Locate the cell with the specified text and output its [X, Y] center coordinate. 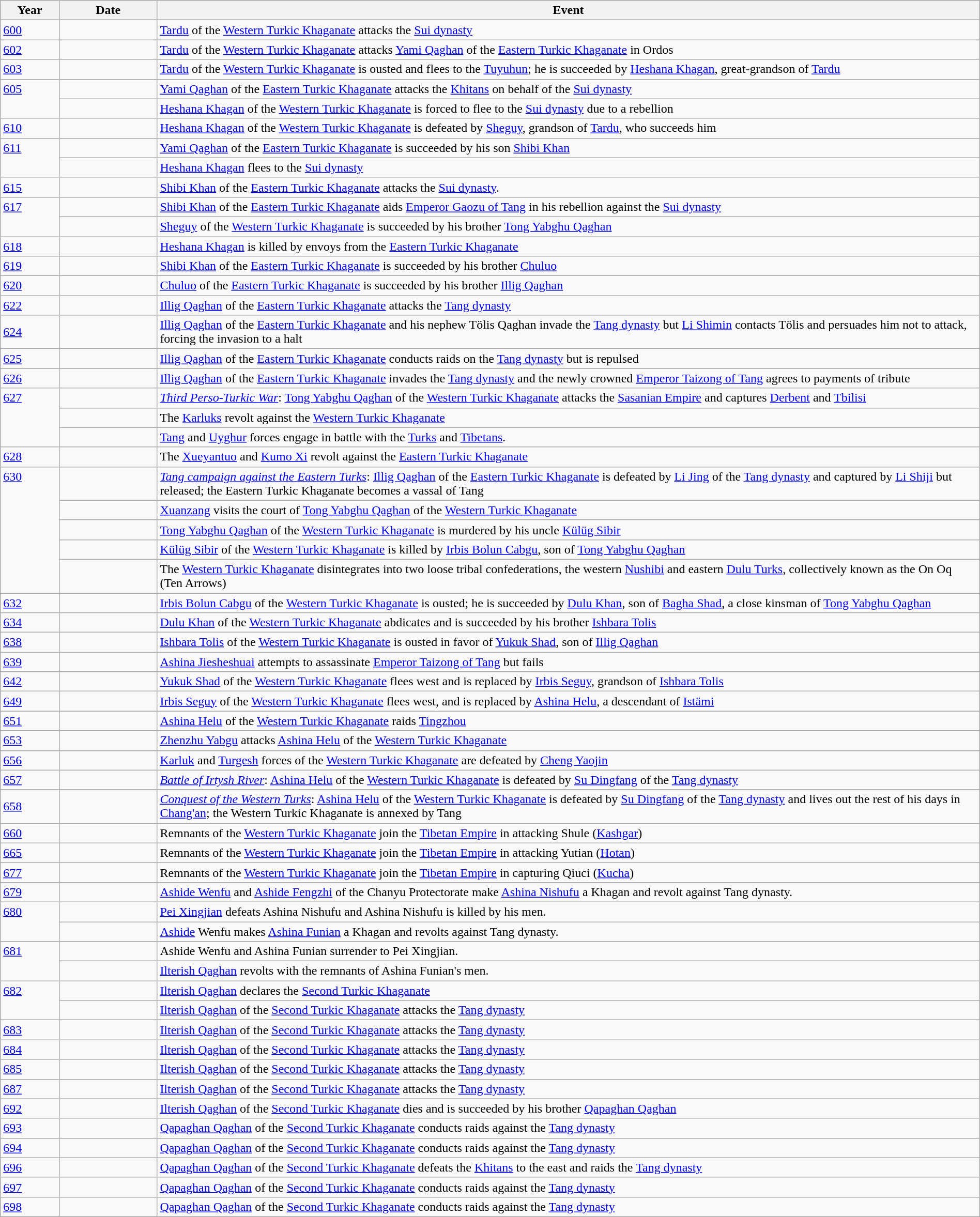
683 [30, 1030]
625 [30, 359]
680 [30, 921]
697 [30, 1187]
Shibi Khan of the Eastern Turkic Khaganate aids Emperor Gaozu of Tang in his rebellion against the Sui dynasty [569, 207]
Heshana Khagan flees to the Sui dynasty [569, 167]
642 [30, 682]
Sheguy of the Western Turkic Khaganate is succeeded by his brother Tong Yabghu Qaghan [569, 226]
Yukuk Shad of the Western Turkic Khaganate flees west and is replaced by Irbis Seguy, grandson of Ishbara Tolis [569, 682]
681 [30, 961]
Ashina Helu of the Western Turkic Khaganate raids Tingzhou [569, 721]
Ashide Wenfu and Ashide Fengzhi of the Chanyu Protectorate make Ashina Nishufu a Khagan and revolt against Tang dynasty. [569, 892]
626 [30, 378]
657 [30, 780]
The Xueyantuo and Kumo Xi revolt against the Eastern Turkic Khaganate [569, 457]
611 [30, 158]
610 [30, 128]
677 [30, 872]
Shibi Khan of the Eastern Turkic Khaganate attacks the Sui dynasty. [569, 187]
Ashide Wenfu makes Ashina Funian a Khagan and revolts against Tang dynasty. [569, 932]
Külüg Sibir of the Western Turkic Khaganate is killed by Irbis Bolun Cabgu, son of Tong Yabghu Qaghan [569, 549]
Heshana Khagan of the Western Turkic Khaganate is forced to flee to the Sui dynasty due to a rebellion [569, 109]
Ilterish Qaghan of the Second Turkic Khaganate dies and is succeeded by his brother Qapaghan Qaghan [569, 1108]
Event [569, 10]
698 [30, 1207]
Chuluo of the Eastern Turkic Khaganate is succeeded by his brother Illig Qaghan [569, 286]
624 [30, 332]
632 [30, 603]
Tardu of the Western Turkic Khaganate attacks Yami Qaghan of the Eastern Turkic Khaganate in Ordos [569, 50]
630 [30, 530]
Remnants of the Western Turkic Khaganate join the Tibetan Empire in capturing Qiuci (Kucha) [569, 872]
605 [30, 99]
627 [30, 418]
Third Perso-Turkic War: Tong Yabghu Qaghan of the Western Turkic Khaganate attacks the Sasanian Empire and captures Derbent and Tbilisi [569, 398]
The Karluks revolt against the Western Turkic Khaganate [569, 418]
622 [30, 305]
Tardu of the Western Turkic Khaganate is ousted and flees to the Tuyuhun; he is succeeded by Heshana Khagan, great-grandson of Tardu [569, 69]
620 [30, 286]
Ilterish Qaghan revolts with the remnants of Ashina Funian's men. [569, 971]
Irbis Bolun Cabgu of the Western Turkic Khaganate is ousted; he is succeeded by Dulu Khan, son of Bagha Shad, a close kinsman of Tong Yabghu Qaghan [569, 603]
653 [30, 741]
649 [30, 701]
Illig Qaghan of the Eastern Turkic Khaganate invades the Tang dynasty and the newly crowned Emperor Taizong of Tang agrees to payments of tribute [569, 378]
696 [30, 1167]
Illig Qaghan of the Eastern Turkic Khaganate attacks the Tang dynasty [569, 305]
658 [30, 806]
Year [30, 10]
665 [30, 853]
Remnants of the Western Turkic Khaganate join the Tibetan Empire in attacking Shule (Kashgar) [569, 833]
656 [30, 760]
Zhenzhu Yabgu attacks Ashina Helu of the Western Turkic Khaganate [569, 741]
Ishbara Tolis of the Western Turkic Khaganate is ousted in favor of Yukuk Shad, son of Illig Qaghan [569, 642]
638 [30, 642]
Remnants of the Western Turkic Khaganate join the Tibetan Empire in attacking Yutian (Hotan) [569, 853]
Yami Qaghan of the Eastern Turkic Khaganate attacks the Khitans on behalf of the Sui dynasty [569, 89]
Date [108, 10]
685 [30, 1069]
600 [30, 30]
684 [30, 1050]
Pei Xingjian defeats Ashina Nishufu and Ashina Nishufu is killed by his men. [569, 912]
694 [30, 1148]
639 [30, 662]
618 [30, 247]
651 [30, 721]
Illig Qaghan of the Eastern Turkic Khaganate conducts raids on the Tang dynasty but is repulsed [569, 359]
679 [30, 892]
Karluk and Turgesh forces of the Western Turkic Khaganate are defeated by Cheng Yaojin [569, 760]
Tang and Uyghur forces engage in battle with the Turks and Tibetans. [569, 437]
602 [30, 50]
617 [30, 217]
603 [30, 69]
693 [30, 1128]
Qapaghan Qaghan of the Second Turkic Khaganate defeats the Khitans to the east and raids the Tang dynasty [569, 1167]
Tong Yabghu Qaghan of the Western Turkic Khaganate is murdered by his uncle Külüg Sibir [569, 530]
Ilterish Qaghan declares the Second Turkic Khaganate [569, 991]
634 [30, 623]
682 [30, 1000]
615 [30, 187]
Ashina Jiesheshuai attempts to assassinate Emperor Taizong of Tang but fails [569, 662]
Tardu of the Western Turkic Khaganate attacks the Sui dynasty [569, 30]
687 [30, 1089]
692 [30, 1108]
628 [30, 457]
Shibi Khan of the Eastern Turkic Khaganate is succeeded by his brother Chuluo [569, 266]
Ashide Wenfu and Ashina Funian surrender to Pei Xingjian. [569, 951]
Heshana Khagan is killed by envoys from the Eastern Turkic Khaganate [569, 247]
619 [30, 266]
Heshana Khagan of the Western Turkic Khaganate is defeated by Sheguy, grandson of Tardu, who succeeds him [569, 128]
660 [30, 833]
Irbis Seguy of the Western Turkic Khaganate flees west, and is replaced by Ashina Helu, a descendant of Istämi [569, 701]
Dulu Khan of the Western Turkic Khaganate abdicates and is succeeded by his brother Ishbara Tolis [569, 623]
Xuanzang visits the court of Tong Yabghu Qaghan of the Western Turkic Khaganate [569, 510]
Yami Qaghan of the Eastern Turkic Khaganate is succeeded by his son Shibi Khan [569, 148]
Battle of Irtysh River: Ashina Helu of the Western Turkic Khaganate is defeated by Su Dingfang of the Tang dynasty [569, 780]
